Extract the (X, Y) coordinate from the center of the cell holding the provided text.  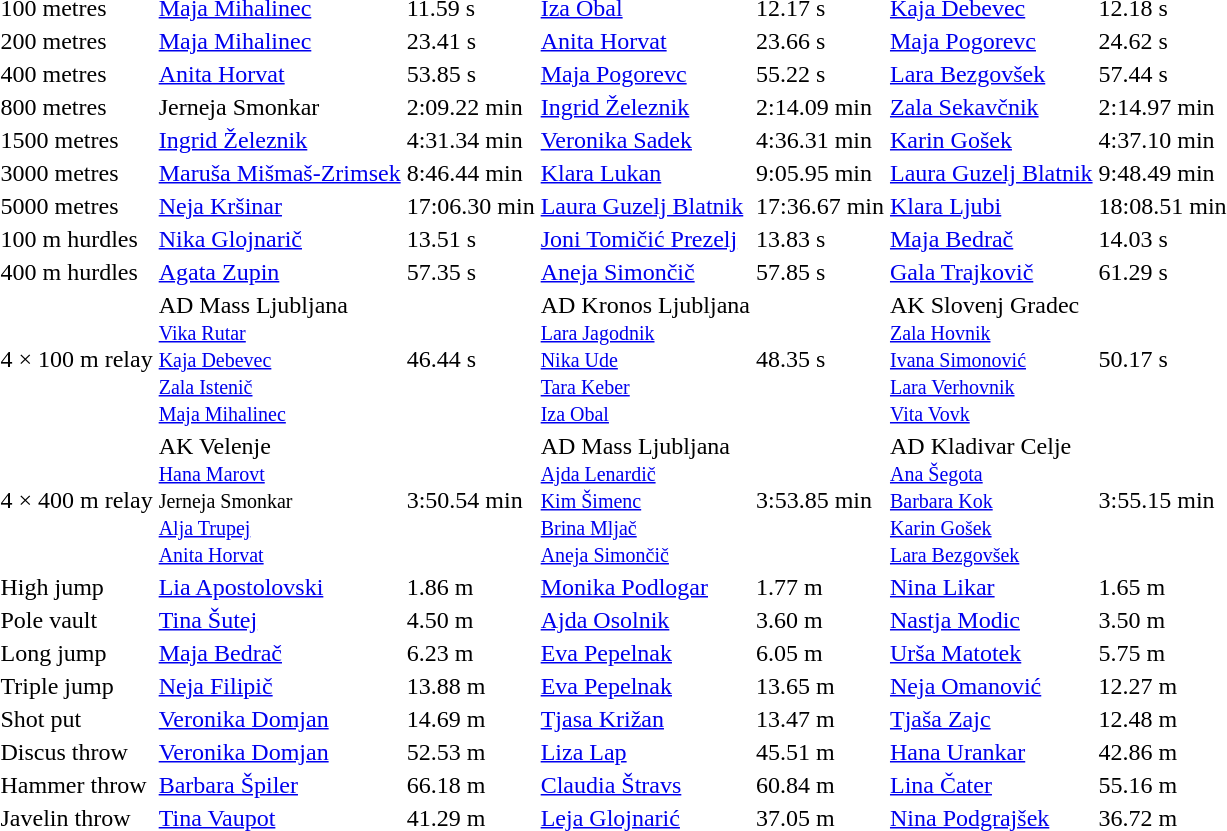
23.41 s (470, 41)
Zala Sekavčnik (991, 107)
53.85 s (470, 74)
AK Slovenj GradecZala HovnikIvana SimonovićLara VerhovnikVita Vovk (991, 359)
Nina Likar (991, 587)
Klara Ljubi (991, 206)
8:46.44 min (470, 173)
17:06.30 min (470, 206)
6.05 m (820, 653)
2:14.09 min (820, 107)
Nika Glojnarič (280, 239)
Lara Bezgovšek (991, 74)
Barbara Špiler (280, 785)
AK VelenjeHana MarovtJerneja SmonkarAlja TrupejAnita Horvat (280, 500)
Urša Matotek (991, 653)
Ajda Osolnik (645, 620)
3.60 m (820, 620)
Maja Mihalinec (280, 41)
60.84 m (820, 785)
3:53.85 min (820, 500)
Neja Kršinar (280, 206)
45.51 m (820, 752)
4:36.31 min (820, 140)
13.65 m (820, 686)
Hana Urankar (991, 752)
Karin Gošek (991, 140)
4.50 m (470, 620)
AD Mass LjubljanaAjda LenardičKim ŠimencBrina MljačAneja Simončič (645, 500)
Maruša Mišmaš-Zrimsek (280, 173)
Aneja Simončič (645, 272)
23.66 s (820, 41)
AD Kronos LjubljanaLara JagodnikNika UdeTara KeberIza Obal (645, 359)
4:31.34 min (470, 140)
Klara Lukan (645, 173)
Monika Podlogar (645, 587)
48.35 s (820, 359)
Jerneja Smonkar (280, 107)
Tina Šutej (280, 620)
Lia Apostolovski (280, 587)
52.53 m (470, 752)
Neja Filipič (280, 686)
2:09.22 min (470, 107)
Nastja Modic (991, 620)
AD Mass LjubljanaVika RutarKaja DebevecZala IsteničMaja Mihalinec (280, 359)
57.85 s (820, 272)
Liza Lap (645, 752)
14.69 m (470, 719)
Claudia Štravs (645, 785)
AD Kladivar CeljeAna ŠegotaBarbara KokKarin GošekLara Bezgovšek (991, 500)
Tjaša Zajc (991, 719)
Lina Čater (991, 785)
6.23 m (470, 653)
Agata Zupin (280, 272)
13.83 s (820, 239)
Joni Tomičić Prezelj (645, 239)
17:36.67 min (820, 206)
Veronika Sadek (645, 140)
3:50.54 min (470, 500)
57.35 s (470, 272)
13.47 m (820, 719)
13.88 m (470, 686)
Tjasa Križan (645, 719)
66.18 m (470, 785)
46.44 s (470, 359)
55.22 s (820, 74)
Gala Trajkovič (991, 272)
9:05.95 min (820, 173)
1.77 m (820, 587)
13.51 s (470, 239)
1.86 m (470, 587)
Neja Omanović (991, 686)
